Search for the cell housing the specified text and yield its [x, y] center coordinate. 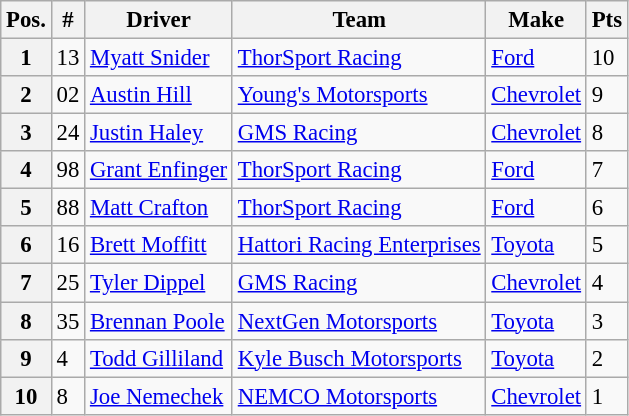
Driver [159, 20]
# [68, 20]
88 [68, 208]
Make [536, 20]
Joe Nemechek [159, 396]
Pts [606, 20]
98 [68, 170]
02 [68, 95]
Pos. [26, 20]
16 [68, 245]
Brennan Poole [159, 321]
25 [68, 283]
NextGen Motorsports [359, 321]
Myatt Snider [159, 58]
24 [68, 133]
Young's Motorsports [359, 95]
13 [68, 58]
Matt Crafton [159, 208]
Grant Enfinger [159, 170]
Justin Haley [159, 133]
NEMCO Motorsports [359, 396]
Hattori Racing Enterprises [359, 245]
Brett Moffitt [159, 245]
Todd Gilliland [159, 358]
35 [68, 321]
Austin Hill [159, 95]
Tyler Dippel [159, 283]
Kyle Busch Motorsports [359, 358]
Team [359, 20]
